Identify which cell holds the provided text, then report its (x, y) central coordinate. 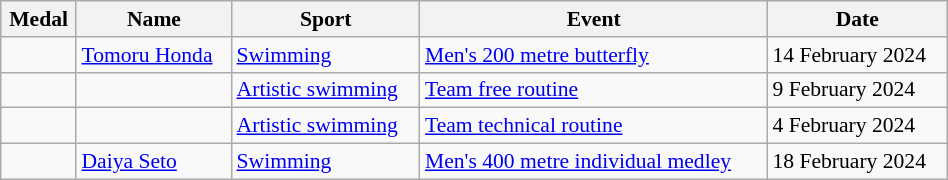
Team technical routine (594, 126)
9 February 2024 (857, 90)
Sport (326, 19)
Medal (39, 19)
Event (594, 19)
Men's 400 metre individual medley (594, 162)
Daiya Seto (154, 162)
14 February 2024 (857, 55)
4 February 2024 (857, 126)
Men's 200 metre butterfly (594, 55)
18 February 2024 (857, 162)
Tomoru Honda (154, 55)
Team free routine (594, 90)
Name (154, 19)
Date (857, 19)
